Search for the cell housing the specified text and yield its (x, y) center coordinate. 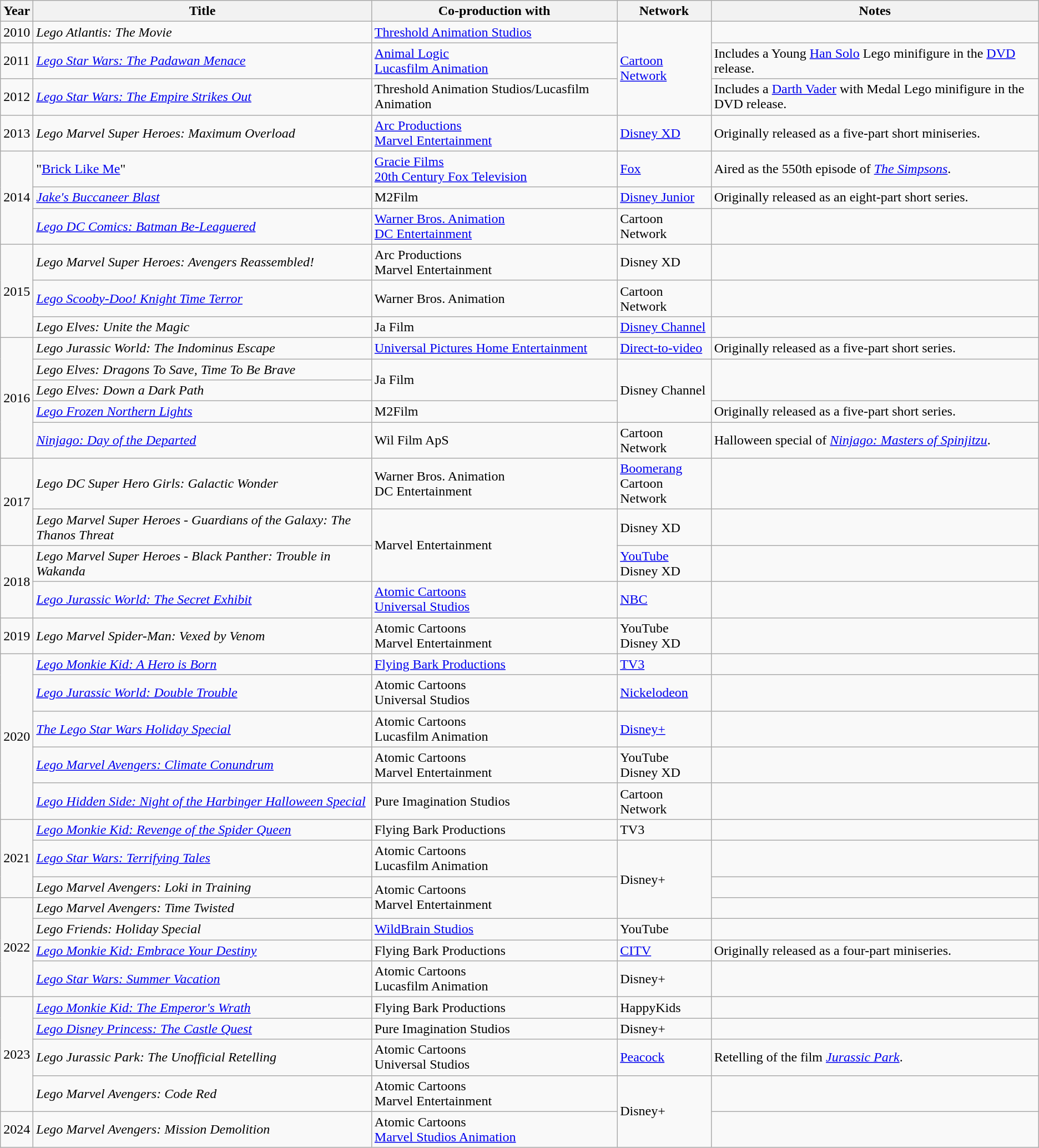
Lego Star Wars: Summer Vacation (202, 979)
Lego Elves: Down a Dark Path (202, 391)
Lego Jurassic World: The Indominus Escape (202, 348)
2011 (17, 61)
Originally released as an eight-part short series. (875, 198)
Lego Monkie Kid: A Hero is Born (202, 664)
"Brick Like Me" (202, 169)
Title (202, 11)
Network (664, 11)
2015 (17, 291)
Wil Film ApS (494, 441)
2018 (17, 581)
Lego Marvel Super Heroes - Guardians of the Galaxy: The Thanos Threat (202, 527)
Threshold Animation Studios/Lucasfilm Animation (494, 97)
Gracie Films20th Century Fox Television (494, 169)
Includes a Darth Vader with Medal Lego minifigure in the DVD release. (875, 97)
2017 (17, 502)
Includes a Young Han Solo Lego minifigure in the DVD release. (875, 61)
Lego Disney Princess: The Castle Quest (202, 1029)
Animal LogicLucasfilm Animation (494, 61)
Lego Marvel Avengers: Code Red (202, 1093)
Lego Elves: Unite the Magic (202, 327)
Notes (875, 11)
Lego Marvel Super Heroes: Avengers Reassembled! (202, 262)
Marvel Entertainment (494, 545)
Halloween special of Ninjago: Masters of Spinjitzu. (875, 441)
Atomic Cartoons Marvel Entertainment (494, 636)
BoomerangCartoon Network (664, 484)
Lego Marvel Avengers: Time Twisted (202, 908)
2014 (17, 198)
Lego Jurassic Park: The Unofficial Retelling (202, 1058)
Lego DC Super Hero Girls: Galactic Wonder (202, 484)
Lego Friends: Holiday Special (202, 929)
WildBrain Studios (494, 929)
Threshold Animation Studios (494, 32)
Originally released as a five-part short miniseries. (875, 133)
Lego Jurassic World: The Secret Exhibit (202, 599)
The Lego Star Wars Holiday Special (202, 729)
2021 (17, 858)
Lego Monkie Kid: The Emperor's Wrath (202, 1008)
Lego Marvel Avengers: Loki in Training (202, 887)
Fox (664, 169)
2013 (17, 133)
Year (17, 11)
Lego Marvel Avengers: Mission Demolition (202, 1130)
2016 (17, 397)
Co-production with (494, 11)
2010 (17, 32)
Atomic CartoonsMarvel Studios Animation (494, 1130)
YouTube (664, 929)
Jake's Buccaneer Blast (202, 198)
Lego Scooby-Doo! Knight Time Terror (202, 299)
Direct-to-video (664, 348)
2022 (17, 948)
Lego Monkie Kid: Embrace Your Destiny (202, 950)
Nickelodeon (664, 692)
Peacock (664, 1058)
Lego Marvel Spider-Man: Vexed by Venom (202, 636)
2012 (17, 97)
Lego Marvel Super Heroes: Maximum Overload (202, 133)
Lego Monkie Kid: Revenge of the Spider Queen (202, 830)
2023 (17, 1054)
Lego Atlantis: The Movie (202, 32)
Disney Junior (664, 198)
Lego Frozen Northern Lights (202, 412)
2020 (17, 736)
Lego Elves: Dragons To Save, Time To Be Brave (202, 369)
CITV (664, 950)
Lego Jurassic World: Double Trouble (202, 692)
Ninjago: Day of the Departed (202, 441)
HappyKids (664, 1008)
Warner Bros. Animation (494, 299)
Lego Hidden Side: Night of the Harbinger Halloween Special (202, 801)
Lego Marvel Avengers: Climate Conundrum (202, 765)
2019 (17, 636)
Lego Star Wars: The Empire Strikes Out (202, 97)
Universal Pictures Home Entertainment (494, 348)
Aired as the 550th episode of The Simpsons. (875, 169)
NBC (664, 599)
Lego Star Wars: Terrifying Tales (202, 858)
Retelling of the film Jurassic Park. (875, 1058)
Lego DC Comics: Batman Be-Leaguered (202, 226)
Originally released as a four-part miniseries. (875, 950)
2024 (17, 1130)
Lego Marvel Super Heroes - Black Panther: Trouble in Wakanda (202, 564)
Lego Star Wars: The Padawan Menace (202, 61)
